Pinpoint the cell where the given text exists, returning its (x, y) midpoint coordinate. 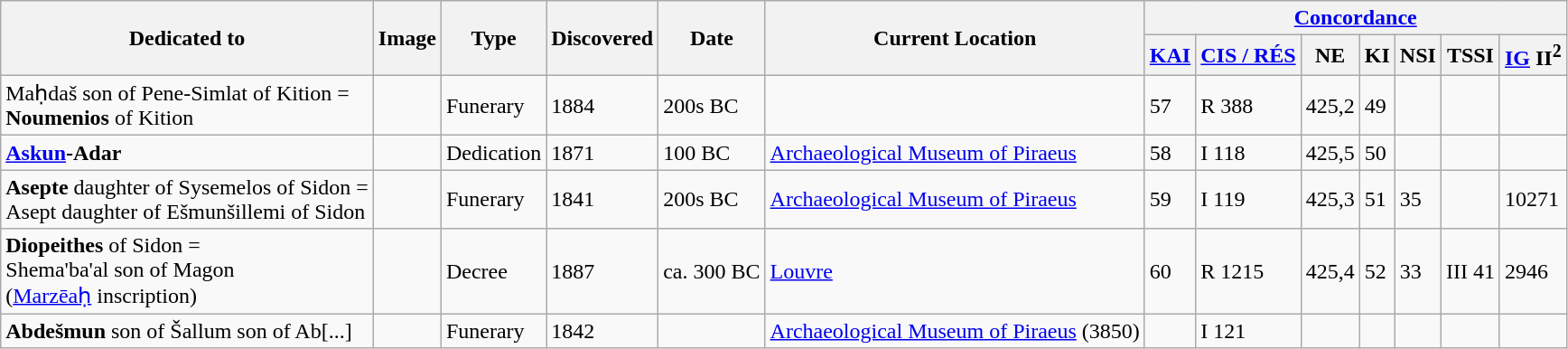
Asepte daughter of Sysemelos of Sidon = Asept daughter of Ešmunšillemi of Sidon (188, 199)
60 (1170, 271)
Diopeithes of Sidon = Shema'ba'al son of Magon(Marzēaḥ inscription) (188, 271)
KI (1377, 56)
IG II2 (1533, 56)
100 BC (712, 153)
I 118 (1248, 153)
33 (1418, 271)
1887 (602, 271)
Current Location (955, 38)
1842 (602, 331)
NSI (1418, 56)
Decree (493, 271)
Louvre (955, 271)
Askun-Adar (188, 153)
ca. 300 BC (712, 271)
51 (1377, 199)
425,2 (1330, 105)
Dedicated to (188, 38)
1841 (602, 199)
III 41 (1470, 271)
CIS / RÉS (1248, 56)
50 (1377, 153)
1871 (602, 153)
TSSI (1470, 56)
425,4 (1330, 271)
1884 (602, 105)
35 (1418, 199)
NE (1330, 56)
57 (1170, 105)
2946 (1533, 271)
R 1215 (1248, 271)
59 (1170, 199)
Discovered (602, 38)
Maḥdaš son of Pene-Simlat of Kition = Noumenios of Kition (188, 105)
KAI (1170, 56)
Image (406, 38)
I 121 (1248, 331)
Abdešmun son of Šallum son of Ab[...] (188, 331)
10271 (1533, 199)
R 388 (1248, 105)
Concordance (1355, 18)
Date (712, 38)
52 (1377, 271)
425,5 (1330, 153)
Archaeological Museum of Piraeus (3850) (955, 331)
58 (1170, 153)
I 119 (1248, 199)
425,3 (1330, 199)
Dedication (493, 153)
Type (493, 38)
49 (1377, 105)
